Determine the [x, y] coordinate at the center of the cell enclosing the given text.  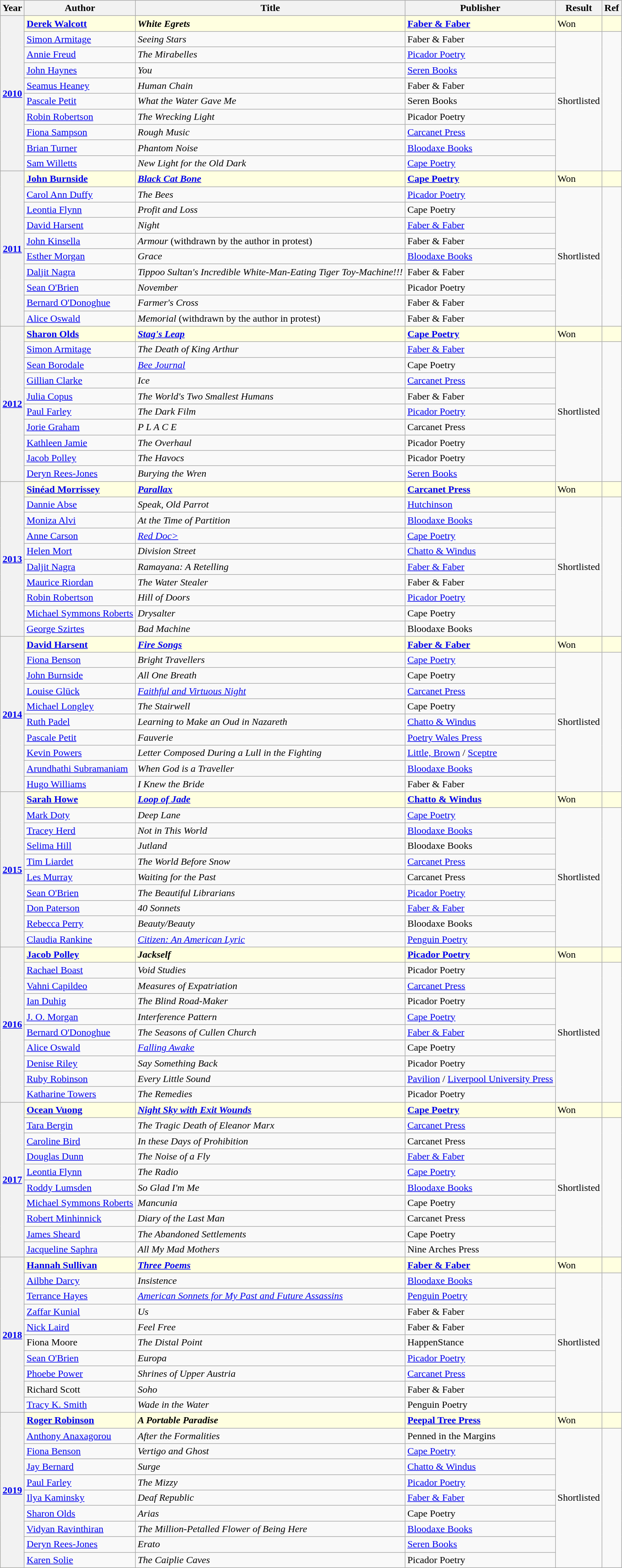
Erato [270, 1544]
Jutland [270, 846]
Division Street [270, 551]
Nine Arches Press [480, 1250]
Europa [270, 1358]
When God is a Traveller [270, 769]
Penned in the Margins [480, 1435]
Seeing Stars [270, 39]
Derek Walcott [80, 24]
Annie Freud [80, 55]
The World Before Snow [270, 861]
Shrines of Upper Austria [270, 1374]
Ian Duhig [80, 1001]
Profit and Loss [270, 210]
What the Water Gave Me [270, 101]
Julia Copus [80, 396]
Roddy Lumsden [80, 1188]
Sam Willetts [80, 163]
Selima Hill [80, 846]
Human Chain [270, 86]
Citizen: An American Lyric [270, 939]
Nick Laird [80, 1327]
Seamus Heaney [80, 86]
Ice [270, 380]
Louise Glück [80, 691]
Zaffar Kunial [80, 1312]
Hill of Doors [270, 598]
George Szirtes [80, 629]
Night Sky with Exit Wounds [270, 1110]
Michael Longley [80, 707]
Fauverie [270, 738]
Grace [270, 256]
The Dark Film [270, 411]
Richard Scott [80, 1389]
Falling Awake [270, 1048]
Hugo Williams [80, 784]
Faithful and Virtuous Night [270, 691]
The Remedies [270, 1094]
Waiting for the Past [270, 877]
Interference Pattern [270, 1017]
John Kinsella [80, 241]
Rebecca Perry [80, 923]
Sean Borodale [80, 365]
Jay Bernard [80, 1467]
Arundhathi Subramaniam [80, 769]
2011 [12, 249]
Red Doc> [270, 536]
Pavilion / Liverpool University Press [480, 1079]
Farmer's Cross [270, 303]
Stag's Leap [270, 334]
Claudia Rankine [80, 939]
Ocean Vuong [80, 1110]
40 Sonnets [270, 908]
Result [579, 8]
The Distal Point [270, 1343]
Terrance Hayes [80, 1296]
Armour (withdrawn by the author in protest) [270, 241]
Bright Travellers [270, 660]
J. O. Morgan [80, 1017]
Rough Music [270, 132]
2013 [12, 559]
Hannah Sullivan [80, 1265]
2012 [12, 404]
Tara Bergin [80, 1125]
The Mirabelles [270, 55]
Us [270, 1312]
Surge [270, 1467]
Mancunia [270, 1203]
Say Something Back [270, 1063]
Vahni Capildeo [80, 986]
Anne Carson [80, 536]
Every Little Sound [270, 1079]
The Water Stealer [270, 582]
So Glad I'm Me [270, 1188]
Douglas Dunn [80, 1156]
Jorie Graham [80, 427]
2019 [12, 1490]
Memorial (withdrawn by the author in protest) [270, 318]
Vertigo and Ghost [270, 1451]
Maurice Riordan [80, 582]
After the Formalities [270, 1435]
Bad Machine [270, 629]
P L A C E [270, 427]
2016 [12, 1025]
Caroline Bird [80, 1141]
In these Days of Prohibition [270, 1141]
Burying the Wren [270, 474]
Speak, Old Parrot [270, 505]
New Light for the Old Dark [270, 163]
The Wrecking Light [270, 117]
Robert Minhinnick [80, 1219]
Rachael Boast [80, 970]
HappenStance [480, 1343]
Wade in the Water [270, 1405]
Three Poems [270, 1265]
Helen Mort [80, 551]
November [270, 287]
2018 [12, 1335]
Title [270, 8]
The Havocs [270, 458]
Hutchinson [480, 505]
Bee Journal [270, 365]
Carol Ann Duffy [80, 194]
The Tragic Death of Eleanor Marx [270, 1125]
Anthony Anaxagorou [80, 1435]
Tippoo Sultan's Incredible White-Man-Eating Tiger Toy-Machine!!! [270, 272]
Insistence [270, 1281]
Mark Doty [80, 815]
Roger Robinson [80, 1420]
Phoebe Power [80, 1374]
Little, Brown / Sceptre [480, 753]
Ailbhe Darcy [80, 1281]
Parallax [270, 489]
Ruby Robinson [80, 1079]
Kevin Powers [80, 753]
Publisher [480, 8]
Poetry Wales Press [480, 738]
Ilya Kaminsky [80, 1498]
John Haynes [80, 70]
Year [12, 8]
Phantom Noise [270, 148]
Jacqueline Saphra [80, 1250]
Loop of Jade [270, 799]
Katharine Towers [80, 1094]
2017 [12, 1180]
Peepal Tree Press [480, 1420]
Deep Lane [270, 815]
Vidyan Ravinthiran [80, 1529]
Sinéad Morrissey [80, 489]
At the Time of Partition [270, 520]
I Knew the Bride [270, 784]
The Noise of a Fly [270, 1156]
Soho [270, 1389]
The Million-Petalled Flower of Being Here [270, 1529]
James Sheard [80, 1234]
Not in This World [270, 830]
The Stairwell [270, 707]
The Abandoned Settlements [270, 1234]
Tracy K. Smith [80, 1405]
Feel Free [270, 1327]
Moniza Alvi [80, 520]
You [270, 70]
Ramayana: A Retelling [270, 567]
Author [80, 8]
A Portable Paradise [270, 1420]
Kathleen Jamie [80, 442]
The Caiplie Caves [270, 1560]
Esther Morgan [80, 256]
Les Murray [80, 877]
Arias [270, 1513]
The Blind Road-Maker [270, 1001]
2015 [12, 869]
Deaf Republic [270, 1498]
Denise Riley [80, 1063]
Letter Composed During a Lull in the Fighting [270, 753]
Measures of Expatriation [270, 986]
Sarah Howe [80, 799]
Karen Solie [80, 1560]
The Mizzy [270, 1482]
White Egrets [270, 24]
The Overhaul [270, 442]
Ref [611, 8]
Ruth Padel [80, 722]
The Bees [270, 194]
All My Mad Mothers [270, 1250]
Brian Turner [80, 148]
The Seasons of Cullen Church [270, 1032]
The Beautiful Librarians [270, 892]
Jackself [270, 955]
Night [270, 225]
The Radio [270, 1172]
Dannie Abse [80, 505]
Black Cat Bone [270, 179]
The World's Two Smallest Humans [270, 396]
Gillian Clarke [80, 380]
Diary of the Last Man [270, 1219]
All One Breath [270, 675]
The Death of King Arthur [270, 349]
Fiona Sampson [80, 132]
2014 [12, 714]
Tracey Herd [80, 830]
Don Paterson [80, 908]
Fiona Moore [80, 1343]
American Sonnets for My Past and Future Assassins [270, 1296]
Beauty/Beauty [270, 923]
Fire Songs [270, 644]
Tim Liardet [80, 861]
Void Studies [270, 970]
2010 [12, 94]
Drysalter [270, 613]
Learning to Make an Oud in Nazareth [270, 722]
